Return [x, y] of the center of cell containing provided text 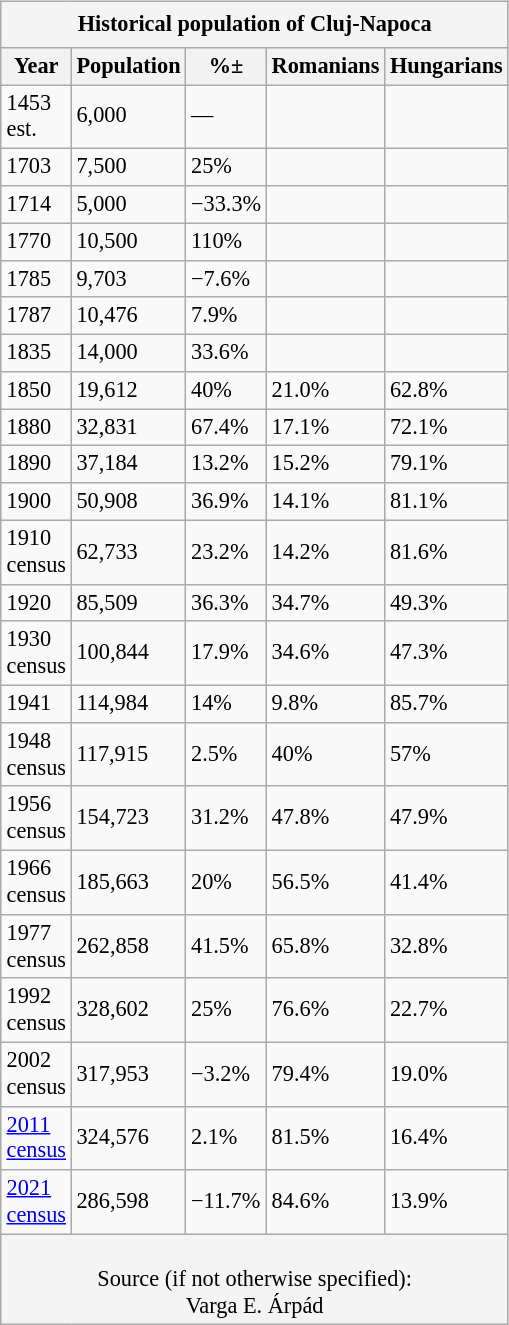
15.2% [325, 464]
20% [226, 882]
57% [446, 755]
2021 census [36, 1202]
72.1% [446, 428]
2.5% [226, 755]
14.2% [325, 552]
36.9% [226, 502]
49.3% [446, 602]
7.9% [226, 316]
1966 census [36, 882]
14,000 [128, 352]
41.5% [226, 946]
1785 [36, 278]
324,576 [128, 1138]
19,612 [128, 390]
1900 [36, 502]
328,602 [128, 1010]
62.8% [446, 390]
%± [226, 66]
65.8% [325, 946]
6,000 [128, 117]
— [226, 117]
34.6% [325, 653]
1714 [36, 204]
10,500 [128, 242]
1850 [36, 390]
117,915 [128, 755]
Population [128, 66]
−7.6% [226, 278]
185,663 [128, 882]
262,858 [128, 946]
47.8% [325, 818]
1956 census [36, 818]
34.7% [325, 602]
22.7% [446, 1010]
10,476 [128, 316]
47.9% [446, 818]
79.1% [446, 464]
1453 est. [36, 117]
1977 census [36, 946]
50,908 [128, 502]
110% [226, 242]
79.4% [325, 1074]
1703 [36, 168]
−3.2% [226, 1074]
84.6% [325, 1202]
19.0% [446, 1074]
16.4% [446, 1138]
2.1% [226, 1138]
−33.3% [226, 204]
76.6% [325, 1010]
−11.7% [226, 1202]
85,509 [128, 602]
1880 [36, 428]
154,723 [128, 818]
33.6% [226, 352]
17.9% [226, 653]
100,844 [128, 653]
23.2% [226, 552]
5,000 [128, 204]
1910 census [36, 552]
9,703 [128, 278]
9.8% [325, 704]
Hungarians [446, 66]
7,500 [128, 168]
2011 census [36, 1138]
32.8% [446, 946]
1941 [36, 704]
13.9% [446, 1202]
114,984 [128, 704]
14.1% [325, 502]
286,598 [128, 1202]
31.2% [226, 818]
14% [226, 704]
1835 [36, 352]
1992 census [36, 1010]
1890 [36, 464]
Historical population of Cluj-Napoca [254, 24]
62,733 [128, 552]
1770 [36, 242]
37,184 [128, 464]
1948 census [36, 755]
81.6% [446, 552]
1920 [36, 602]
1930 census [36, 653]
47.3% [446, 653]
67.4% [226, 428]
56.5% [325, 882]
317,953 [128, 1074]
32,831 [128, 428]
13.2% [226, 464]
81.1% [446, 502]
2002 census [36, 1074]
1787 [36, 316]
Romanians [325, 66]
36.3% [226, 602]
17.1% [325, 428]
41.4% [446, 882]
81.5% [325, 1138]
Year [36, 66]
21.0% [325, 390]
Source (if not otherwise specified):Varga E. Árpád [254, 1280]
85.7% [446, 704]
